From the cell containing the given text, extract its center point as [x, y] coordinate. 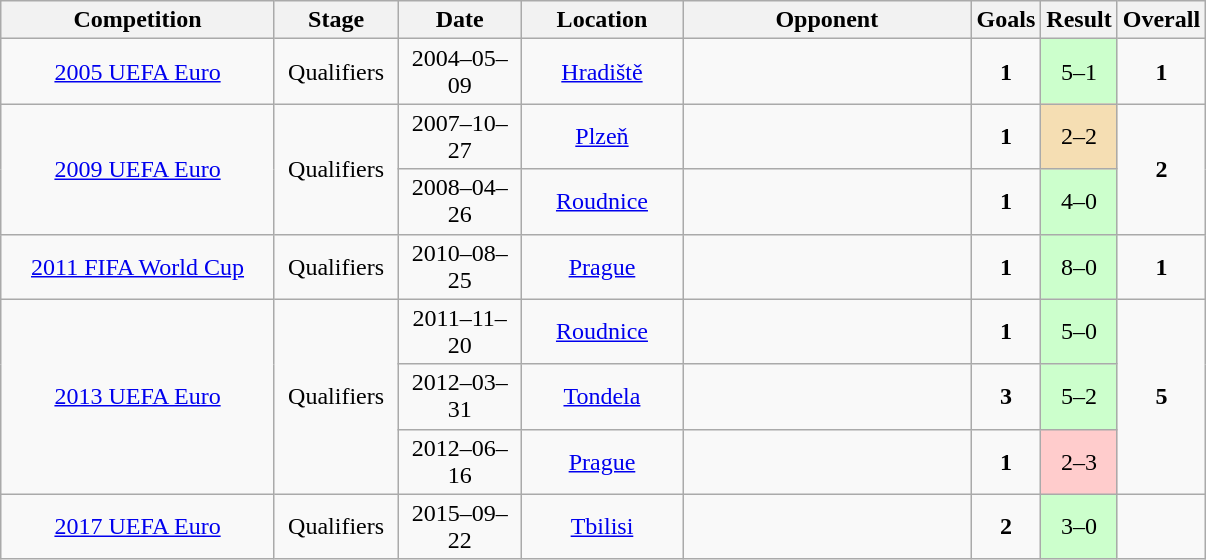
Location [602, 20]
2012–06–16 [460, 462]
Goals [1006, 20]
Opponent [826, 20]
Stage [336, 20]
Competition [138, 20]
2–2 [1079, 136]
2010–08–25 [460, 266]
2017 UEFA Euro [138, 526]
Hradiště [602, 72]
2007–10–27 [460, 136]
Tondela [602, 396]
3 [1006, 396]
Plzeň [602, 136]
Overall [1161, 20]
2013 UEFA Euro [138, 396]
Tbilisi [602, 526]
5–1 [1079, 72]
3–0 [1079, 526]
2008–04–26 [460, 202]
2009 UEFA Euro [138, 169]
2011 FIFA World Cup [138, 266]
2012–03–31 [460, 396]
5–2 [1079, 396]
5 [1161, 396]
8–0 [1079, 266]
2011–11–20 [460, 332]
5–0 [1079, 332]
2015–09–22 [460, 526]
2005 UEFA Euro [138, 72]
4–0 [1079, 202]
2–3 [1079, 462]
Date [460, 20]
2004–05–09 [460, 72]
Result [1079, 20]
